Find where the given text appears and provide that cell's center as (X, Y) coordinate. 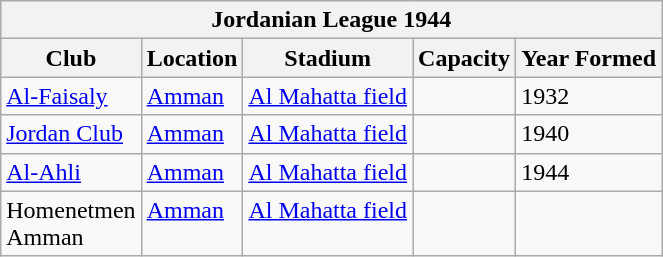
Homenetmen Amman (71, 224)
Club (71, 58)
Stadium (328, 58)
1940 (589, 134)
Al-Faisaly (71, 96)
Year Formed (589, 58)
1944 (589, 172)
Al-Ahli (71, 172)
Jordanian League 1944 (332, 20)
Jordan Club (71, 134)
Capacity (464, 58)
1932 (589, 96)
Location (192, 58)
